Detect which cell encompasses the target text, then output its (X, Y) center coordinate. 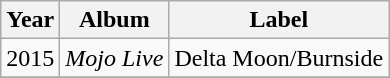
Album (114, 20)
2015 (30, 58)
Year (30, 20)
Mojo Live (114, 58)
Label (279, 20)
Delta Moon/Burnside (279, 58)
